Capture the cell that displays the provided text and extract its (x, y) central coordinate. 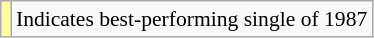
Indicates best-performing single of 1987 (192, 19)
